Pinpoint the cell where the given text exists, returning its [X, Y] midpoint coordinate. 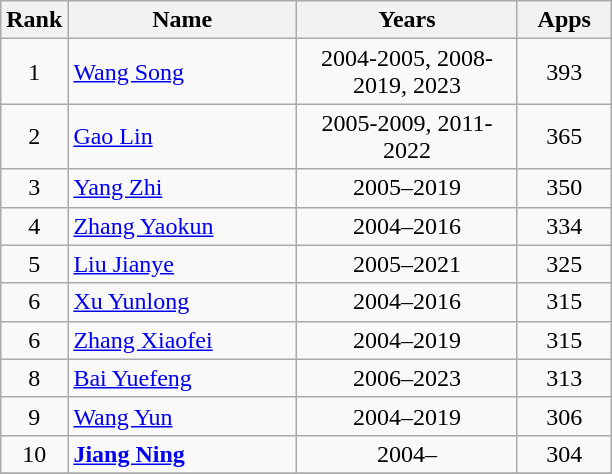
Wang Yun [182, 416]
5 [34, 264]
Zhang Xiaofei [182, 340]
Gao Lin [182, 136]
2004– [406, 454]
Rank [34, 20]
2005-2009, 2011-2022 [406, 136]
393 [564, 72]
3 [34, 188]
8 [34, 378]
306 [564, 416]
325 [564, 264]
Wang Song [182, 72]
2004-2005, 2008-2019, 2023 [406, 72]
2005–2021 [406, 264]
9 [34, 416]
Liu Jianye [182, 264]
Years [406, 20]
Xu Yunlong [182, 302]
2 [34, 136]
Apps [564, 20]
Yang Zhi [182, 188]
2005–2019 [406, 188]
350 [564, 188]
334 [564, 226]
1 [34, 72]
Name [182, 20]
Zhang Yaokun [182, 226]
2006–2023 [406, 378]
10 [34, 454]
Jiang Ning [182, 454]
4 [34, 226]
Bai Yuefeng [182, 378]
365 [564, 136]
313 [564, 378]
304 [564, 454]
